Extract the [x, y] coordinate from the center of the cell holding the provided text.  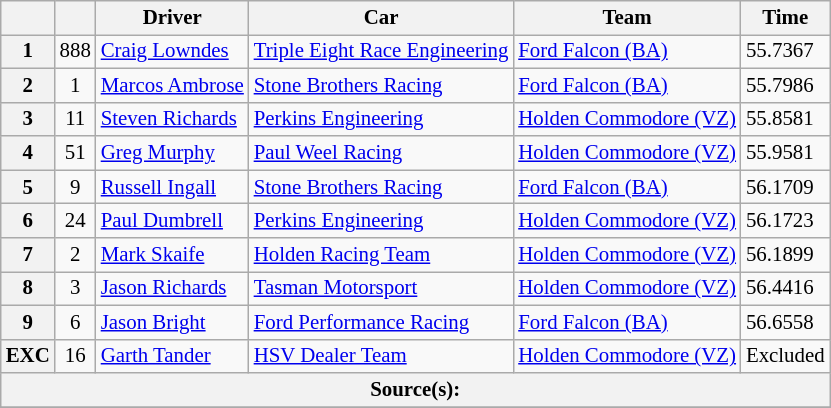
56.4416 [786, 288]
56.1723 [786, 221]
Ford Performance Racing [382, 322]
Mark Skaife [172, 255]
Jason Richards [172, 288]
Triple Eight Race Engineering [382, 51]
HSV Dealer Team [382, 356]
11 [76, 119]
55.7367 [786, 51]
Car [382, 18]
Driver [172, 18]
Source(s): [416, 390]
7 [28, 255]
24 [76, 221]
Garth Tander [172, 356]
55.9581 [786, 153]
56.1709 [786, 187]
Paul Dumbrell [172, 221]
Tasman Motorsport [382, 288]
EXC [28, 356]
51 [76, 153]
55.8581 [786, 119]
Jason Bright [172, 322]
Holden Racing Team [382, 255]
16 [76, 356]
56.1899 [786, 255]
4 [28, 153]
5 [28, 187]
Craig Lowndes [172, 51]
Team [627, 18]
8 [28, 288]
Greg Murphy [172, 153]
888 [76, 51]
Time [786, 18]
Marcos Ambrose [172, 85]
Paul Weel Racing [382, 153]
Russell Ingall [172, 187]
Steven Richards [172, 119]
55.7986 [786, 85]
56.6558 [786, 322]
Excluded [786, 356]
